Locate the cell with the specified text and output its (x, y) center coordinate. 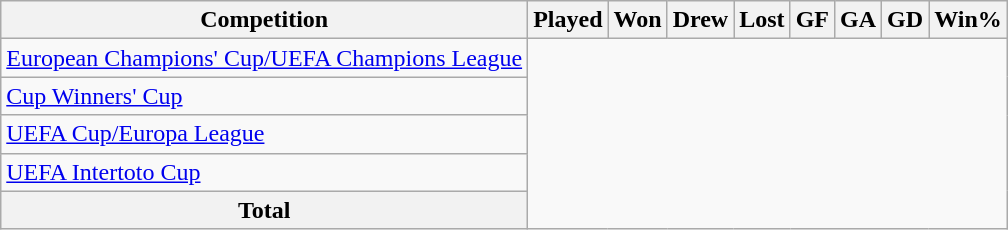
Total (264, 210)
Lost (762, 20)
GF (812, 20)
Won (638, 20)
GA (858, 20)
Win% (968, 20)
Competition (264, 20)
European Champions' Cup/UEFA Champions League (264, 58)
Played (568, 20)
Drew (700, 20)
UEFA Intertoto Cup (264, 172)
UEFA Cup/Europa League (264, 134)
Cup Winners' Cup (264, 96)
GD (906, 20)
